Scan for the cell matching the given text and deliver its [X, Y] coordinate at center. 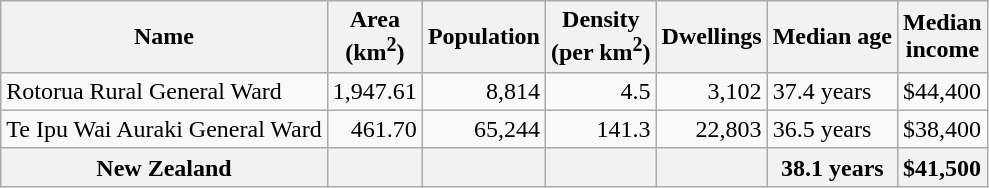
8,814 [484, 91]
Rotorua Rural General Ward [164, 91]
Density(per km2) [600, 37]
$44,400 [943, 91]
3,102 [712, 91]
4.5 [600, 91]
New Zealand [164, 167]
Medianincome [943, 37]
Dwellings [712, 37]
65,244 [484, 129]
461.70 [374, 129]
36.5 years [832, 129]
1,947.61 [374, 91]
Area(km2) [374, 37]
Name [164, 37]
$41,500 [943, 167]
141.3 [600, 129]
$38,400 [943, 129]
37.4 years [832, 91]
38.1 years [832, 167]
22,803 [712, 129]
Te Ipu Wai Auraki General Ward [164, 129]
Median age [832, 37]
Population [484, 37]
